Locate the cell with the specified text and output its (x, y) center coordinate. 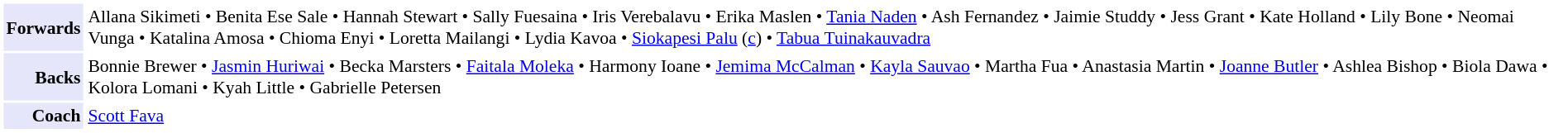
Scott Fava (825, 116)
Backs (43, 76)
Forwards (43, 26)
Coach (43, 116)
